Provide the [x, y] coordinate of the cell's center where the given text is located.  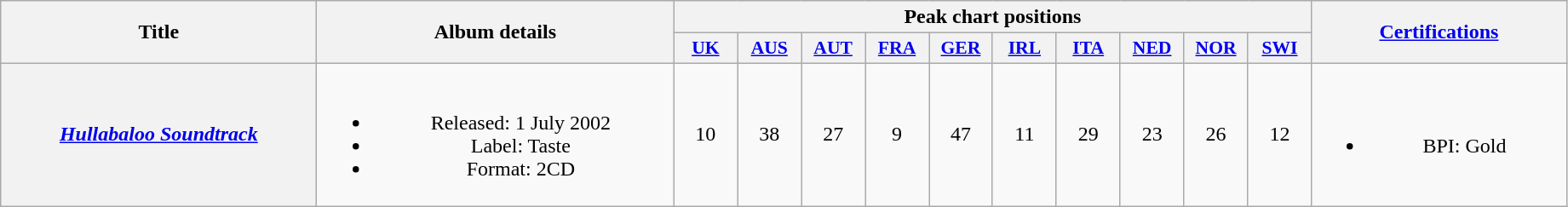
AUT [833, 49]
Released: 1 July 2002Label: TasteFormat: 2CD [496, 135]
11 [1024, 135]
SWI [1279, 49]
Title [158, 32]
27 [833, 135]
10 [705, 135]
Album details [496, 32]
29 [1088, 135]
UK [705, 49]
47 [961, 135]
BPI: Gold [1439, 135]
12 [1279, 135]
26 [1216, 135]
NOR [1216, 49]
Peak chart positions [993, 17]
Hullabaloo Soundtrack [158, 135]
23 [1152, 135]
IRL [1024, 49]
ITA [1088, 49]
9 [898, 135]
NED [1152, 49]
Certifications [1439, 32]
38 [770, 135]
GER [961, 49]
FRA [898, 49]
AUS [770, 49]
